Pinpoint the cell where the given text exists, returning its (x, y) midpoint coordinate. 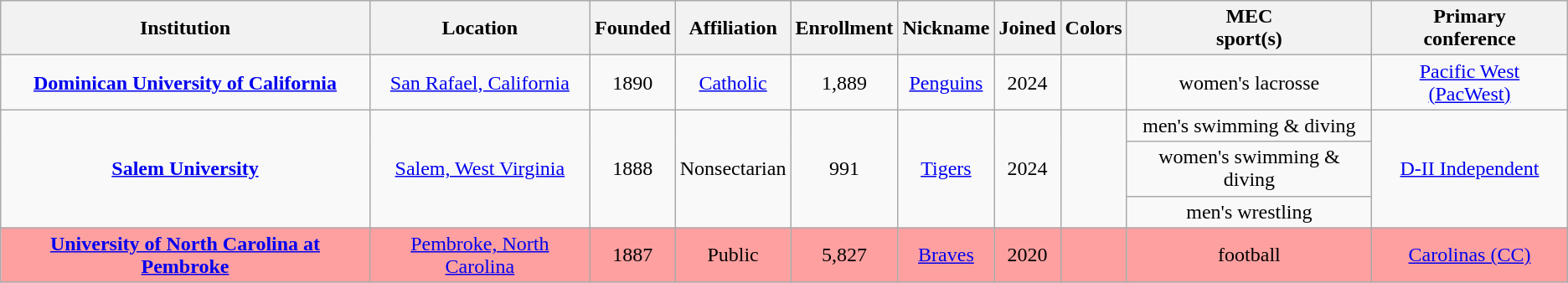
Dominican University of California (185, 82)
Institution (185, 28)
2020 (1027, 255)
Founded (632, 28)
Nonsectarian (733, 169)
Tigers (946, 169)
University of North Carolina at Pembroke (185, 255)
Primaryconference (1470, 28)
5,827 (844, 255)
Braves (946, 255)
women's swimming & diving (1250, 169)
Nickname (946, 28)
Affiliation (733, 28)
Carolinas (CC) (1470, 255)
1,889 (844, 82)
Colors (1094, 28)
football (1250, 255)
San Rafael, California (479, 82)
1890 (632, 82)
Pacific West (PacWest) (1470, 82)
Public (733, 255)
men's wrestling (1250, 212)
women's lacrosse (1250, 82)
men's swimming & diving (1250, 126)
Salem, West Virginia (479, 169)
Catholic (733, 82)
Penguins (946, 82)
1888 (632, 169)
MECsport(s) (1250, 28)
Joined (1027, 28)
Salem University (185, 169)
Location (479, 28)
Enrollment (844, 28)
1887 (632, 255)
Pembroke, North Carolina (479, 255)
D-II Independent (1470, 169)
991 (844, 169)
